Provide the (X, Y) coordinate of the cell's center where the given text is located.  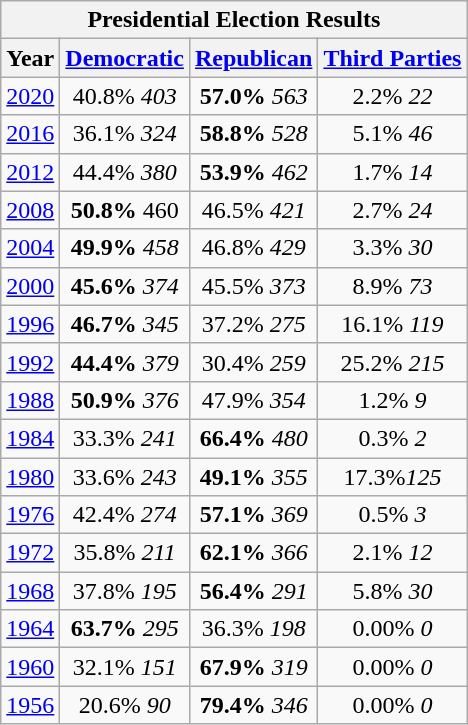
37.8% 195 (125, 591)
58.8% 528 (253, 134)
0.5% 3 (392, 515)
33.3% 241 (125, 438)
1980 (30, 477)
1992 (30, 362)
1976 (30, 515)
1988 (30, 400)
49.1% 355 (253, 477)
45.6% 374 (125, 286)
Democratic (125, 58)
46.8% 429 (253, 248)
33.6% 243 (125, 477)
2020 (30, 96)
1.2% 9 (392, 400)
1.7% 14 (392, 172)
1968 (30, 591)
1956 (30, 705)
1964 (30, 629)
Presidential Election Results (234, 20)
49.9% 458 (125, 248)
47.9% 354 (253, 400)
2.1% 12 (392, 553)
5.8% 30 (392, 591)
44.4% 380 (125, 172)
20.6% 90 (125, 705)
53.9% 462 (253, 172)
40.8% 403 (125, 96)
50.9% 376 (125, 400)
5.1% 46 (392, 134)
36.1% 324 (125, 134)
0.3% 2 (392, 438)
1984 (30, 438)
Year (30, 58)
2012 (30, 172)
57.1% 369 (253, 515)
2000 (30, 286)
45.5% 373 (253, 286)
2008 (30, 210)
2004 (30, 248)
16.1% 119 (392, 324)
3.3% 30 (392, 248)
1960 (30, 667)
25.2% 215 (392, 362)
32.1% 151 (125, 667)
37.2% 275 (253, 324)
62.1% 366 (253, 553)
44.4% 379 (125, 362)
46.5% 421 (253, 210)
17.3%125 (392, 477)
66.4% 480 (253, 438)
42.4% 274 (125, 515)
Third Parties (392, 58)
63.7% 295 (125, 629)
2.7% 24 (392, 210)
2.2% 22 (392, 96)
56.4% 291 (253, 591)
2016 (30, 134)
36.3% 198 (253, 629)
57.0% 563 (253, 96)
79.4% 346 (253, 705)
46.7% 345 (125, 324)
Republican (253, 58)
1996 (30, 324)
50.8% 460 (125, 210)
35.8% 211 (125, 553)
1972 (30, 553)
67.9% 319 (253, 667)
8.9% 73 (392, 286)
30.4% 259 (253, 362)
